Extract the (X, Y) coordinate from the center of the cell holding the provided text.  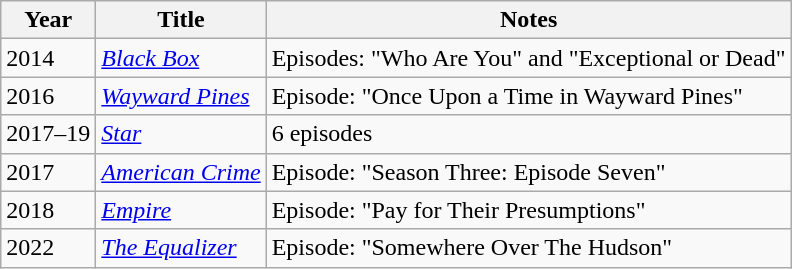
2014 (48, 58)
Black Box (181, 58)
American Crime (181, 172)
2016 (48, 96)
Title (181, 20)
6 episodes (528, 134)
2017–19 (48, 134)
Empire (181, 210)
2022 (48, 248)
2018 (48, 210)
The Equalizer (181, 248)
Episode: "Somewhere Over The Hudson" (528, 248)
Episode: "Pay for Their Presumptions" (528, 210)
2017 (48, 172)
Wayward Pines (181, 96)
Star (181, 134)
Episodes: "Who Are You" and "Exceptional or Dead" (528, 58)
Notes (528, 20)
Year (48, 20)
Episode: "Season Three: Episode Seven" (528, 172)
Episode: "Once Upon a Time in Wayward Pines" (528, 96)
